Search for the cell housing the specified text and yield its (x, y) center coordinate. 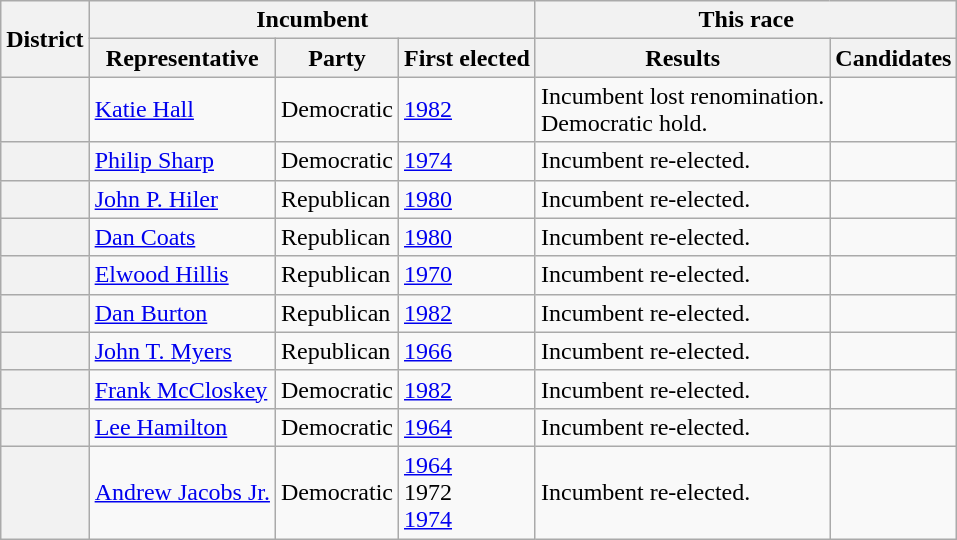
District (45, 39)
Results (682, 58)
Elwood Hillis (182, 275)
Incumbent (312, 20)
Philip Sharp (182, 161)
1966 (466, 351)
Dan Coats (182, 237)
19641972 1974 (466, 492)
Frank McCloskey (182, 389)
Andrew Jacobs Jr. (182, 492)
1964 (466, 427)
Representative (182, 58)
Dan Burton (182, 313)
Candidates (894, 58)
Katie Hall (182, 110)
Lee Hamilton (182, 427)
1970 (466, 275)
John P. Hiler (182, 199)
1974 (466, 161)
First elected (466, 58)
This race (746, 20)
Party (336, 58)
Incumbent lost renomination.Democratic hold. (682, 110)
John T. Myers (182, 351)
